Find where the given text appears and provide that cell's center as (X, Y) coordinate. 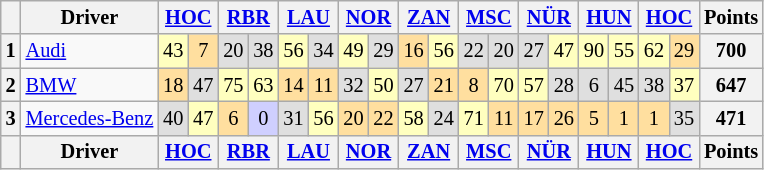
63 (263, 85)
5 (594, 118)
471 (731, 118)
43 (173, 51)
8 (474, 85)
647 (731, 85)
700 (731, 51)
3 (11, 118)
17 (534, 118)
BMW (90, 85)
24 (444, 118)
75 (233, 85)
40 (173, 118)
71 (474, 118)
62 (654, 51)
Audi (90, 51)
49 (353, 51)
37 (684, 85)
Mercedes-Benz (90, 118)
21 (444, 85)
57 (534, 85)
0 (263, 118)
7 (203, 51)
45 (624, 85)
31 (293, 118)
70 (504, 85)
2 (11, 85)
26 (564, 118)
34 (323, 51)
14 (293, 85)
50 (384, 85)
90 (594, 51)
32 (353, 85)
55 (624, 51)
35 (684, 118)
58 (414, 118)
16 (414, 51)
28 (564, 85)
18 (173, 85)
